From the cell containing the given text, extract its center point as (X, Y) coordinate. 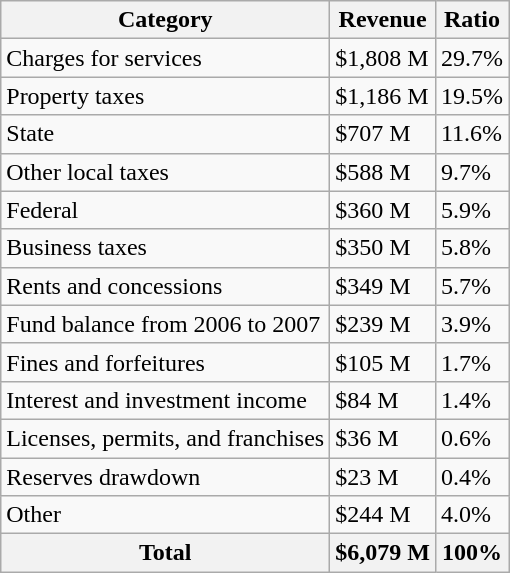
29.7% (472, 58)
1.7% (472, 362)
$84 M (383, 400)
Ratio (472, 20)
Fines and forfeitures (166, 362)
$105 M (383, 362)
Property taxes (166, 96)
$360 M (383, 210)
Licenses, permits, and franchises (166, 438)
Reserves drawdown (166, 477)
Business taxes (166, 248)
$1,186 M (383, 96)
$1,808 M (383, 58)
Other local taxes (166, 172)
Total (166, 553)
$588 M (383, 172)
1.4% (472, 400)
$244 M (383, 515)
0.6% (472, 438)
State (166, 134)
0.4% (472, 477)
9.7% (472, 172)
5.7% (472, 286)
19.5% (472, 96)
Fund balance from 2006 to 2007 (166, 324)
100% (472, 553)
Federal (166, 210)
$36 M (383, 438)
Category (166, 20)
$239 M (383, 324)
5.9% (472, 210)
Rents and concessions (166, 286)
$23 M (383, 477)
$6,079 M (383, 553)
$707 M (383, 134)
Revenue (383, 20)
4.0% (472, 515)
11.6% (472, 134)
Other (166, 515)
Charges for services (166, 58)
$350 M (383, 248)
5.8% (472, 248)
$349 M (383, 286)
Interest and investment income (166, 400)
3.9% (472, 324)
